Identify which cell holds the provided text, then report its (X, Y) central coordinate. 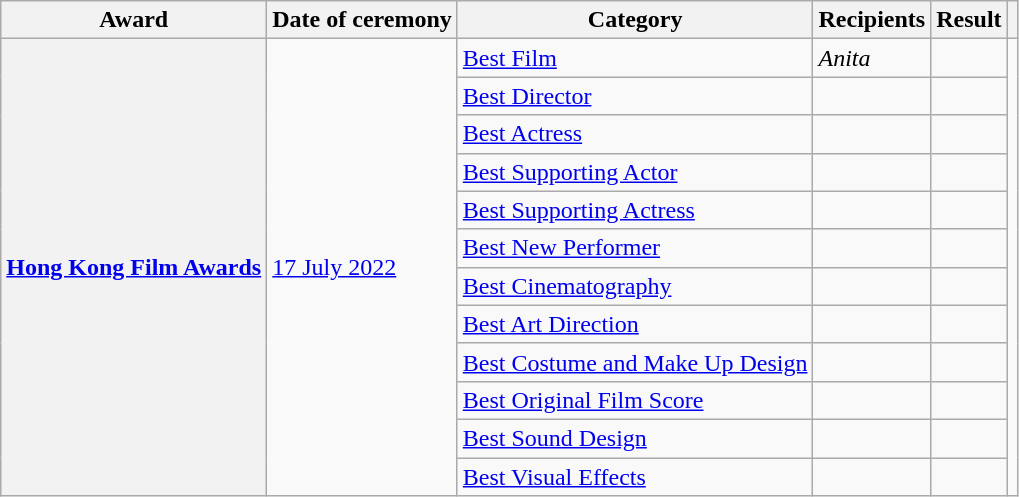
Category (635, 20)
Best Visual Effects (635, 477)
Best Film (635, 58)
Best Sound Design (635, 438)
Date of ceremony (362, 20)
Best Original Film Score (635, 400)
Best Supporting Actor (635, 172)
Best Costume and Make Up Design (635, 362)
Award (134, 20)
Result (969, 20)
Anita (872, 58)
Best Art Direction (635, 324)
Recipients (872, 20)
17 July 2022 (362, 268)
Best Supporting Actress (635, 210)
Best Actress (635, 134)
Best Director (635, 96)
Best New Performer (635, 248)
Hong Kong Film Awards (134, 268)
Best Cinematography (635, 286)
